From the cell containing the given text, extract its center point as (x, y) coordinate. 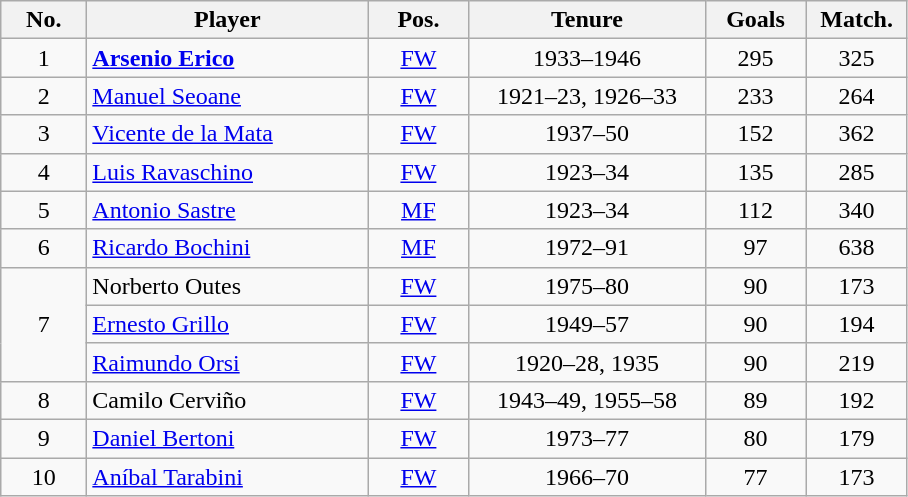
Goals (756, 20)
Aníbal Tarabini (228, 477)
194 (856, 324)
1 (44, 58)
77 (756, 477)
No. (44, 20)
4 (44, 172)
5 (44, 210)
1975–80 (587, 286)
8 (44, 400)
Norberto Outes (228, 286)
Luis Ravaschino (228, 172)
1920–28, 1935 (587, 362)
1966–70 (587, 477)
9 (44, 438)
Player (228, 20)
1972–91 (587, 248)
295 (756, 58)
1933–1946 (587, 58)
1973–77 (587, 438)
97 (756, 248)
Vicente de la Mata (228, 134)
Manuel Seoane (228, 96)
Pos. (418, 20)
Arsenio Erico (228, 58)
Ernesto Grillo (228, 324)
1921–23, 1926–33 (587, 96)
1937–50 (587, 134)
1943–49, 1955–58 (587, 400)
Ricardo Bochini (228, 248)
2 (44, 96)
638 (856, 248)
285 (856, 172)
7 (44, 324)
Camilo Cerviño (228, 400)
Match. (856, 20)
233 (756, 96)
192 (856, 400)
Daniel Bertoni (228, 438)
325 (856, 58)
80 (756, 438)
1949–57 (587, 324)
6 (44, 248)
152 (756, 134)
264 (856, 96)
Raimundo Orsi (228, 362)
89 (756, 400)
112 (756, 210)
3 (44, 134)
362 (856, 134)
10 (44, 477)
Antonio Sastre (228, 210)
179 (856, 438)
135 (756, 172)
340 (856, 210)
219 (856, 362)
Tenure (587, 20)
